Find where the given text appears and provide that cell's center as (x, y) coordinate. 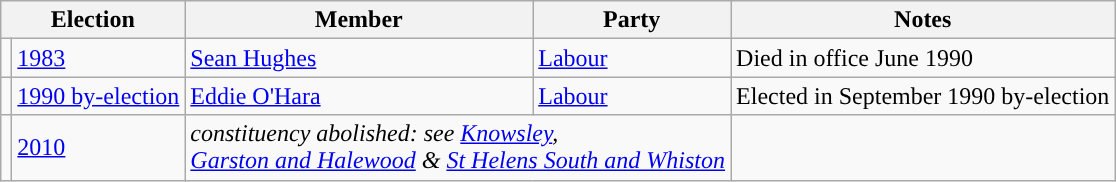
Elected in September 1990 by-election (923, 96)
Party (632, 20)
constituency abolished: see Knowsley, Garston and Halewood & St Helens South and Whiston (458, 148)
Sean Hughes (359, 58)
Notes (923, 20)
1990 by-election (98, 96)
Eddie O'Hara (359, 96)
Member (359, 20)
Election (93, 20)
Died in office June 1990 (923, 58)
2010 (98, 148)
1983 (98, 58)
